Find where the given text appears and provide that cell's center as (x, y) coordinate. 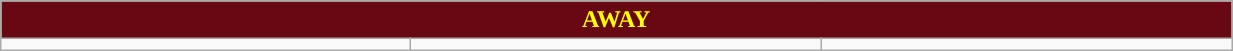
AWAY (616, 20)
